From the cell containing the given text, extract its center point as (x, y) coordinate. 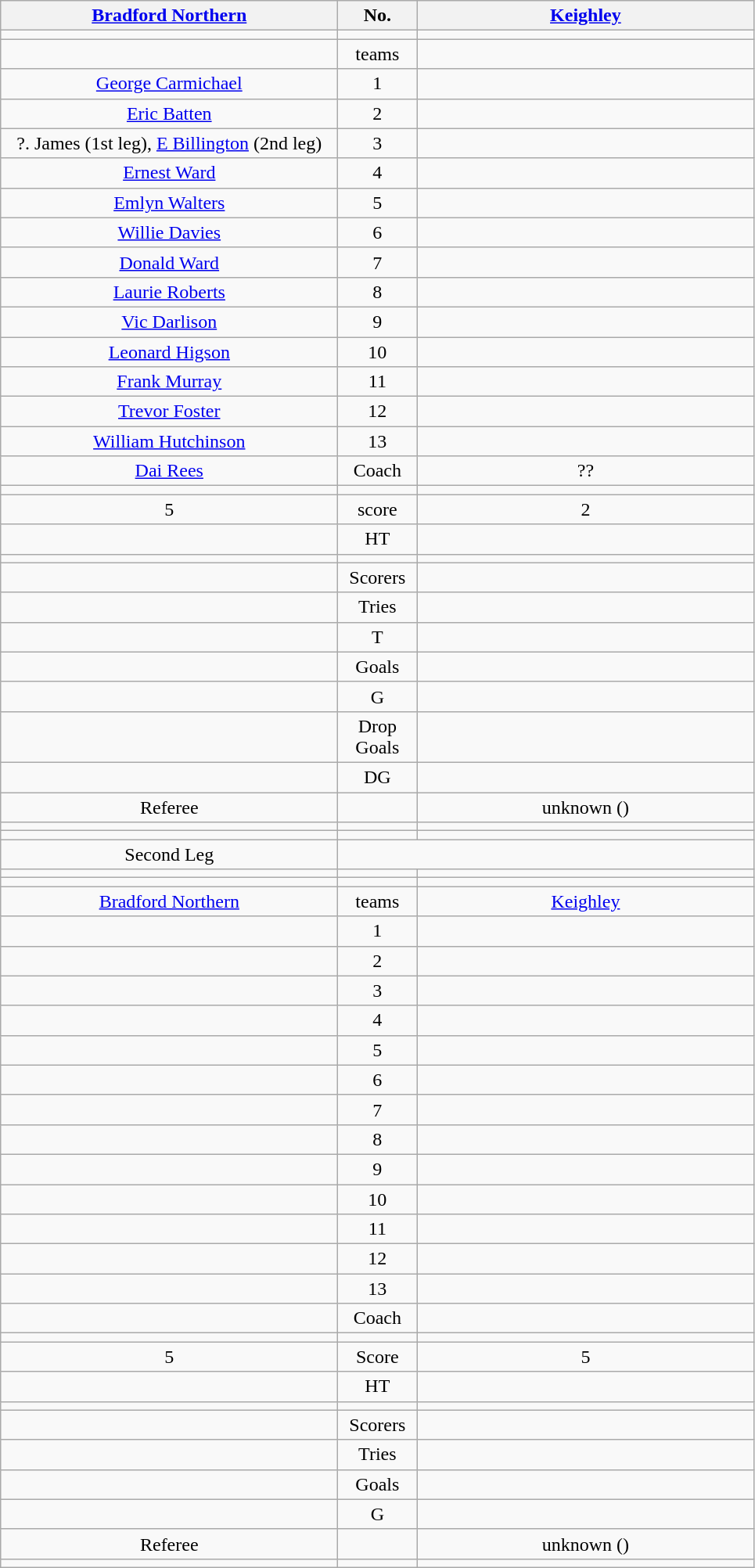
DG (377, 777)
Frank Murray (169, 382)
?. James (1st leg), E Billington (2nd leg) (169, 143)
Drop Goals (377, 737)
Dai Rees (169, 471)
?? (585, 471)
Laurie Roberts (169, 292)
George Carmichael (169, 84)
William Hutchinson (169, 441)
Trevor Foster (169, 412)
Score (377, 1357)
score (377, 509)
Donald Ward (169, 262)
Emlyn Walters (169, 203)
No. (377, 16)
T (377, 637)
Vic Darlison (169, 322)
Second Leg (169, 854)
Willie Davies (169, 232)
Eric Batten (169, 113)
Ernest Ward (169, 173)
Leonard Higson (169, 351)
